From the cell containing the given text, extract its center point as (X, Y) coordinate. 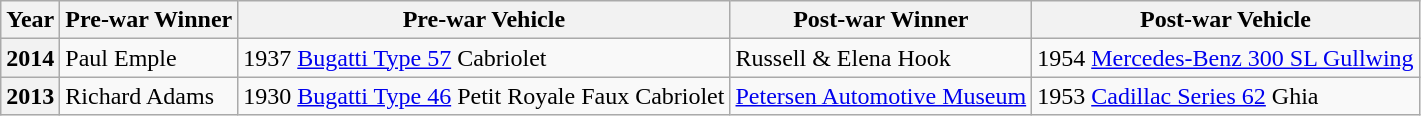
1930 Bugatti Type 46 Petit Royale Faux Cabriolet (484, 96)
1953 Cadillac Series 62 Ghia (1226, 96)
Year (30, 20)
Pre-war Winner (149, 20)
1954 Mercedes-Benz 300 SL Gullwing (1226, 58)
Russell & Elena Hook (881, 58)
1937 Bugatti Type 57 Cabriolet (484, 58)
2013 (30, 96)
2014 (30, 58)
Petersen Automotive Museum (881, 96)
Pre-war Vehicle (484, 20)
Paul Emple (149, 58)
Post-war Winner (881, 20)
Post-war Vehicle (1226, 20)
Richard Adams (149, 96)
